From the cell containing the given text, extract its center point as (X, Y) coordinate. 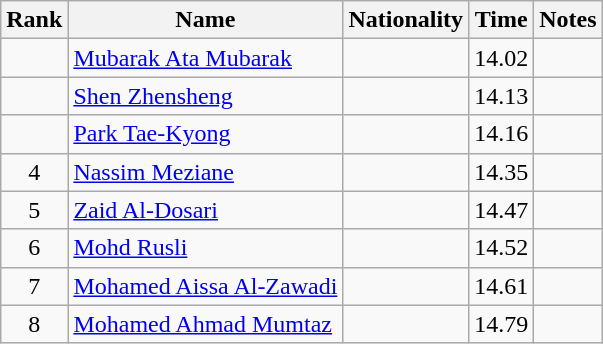
Mohd Rusli (206, 248)
14.79 (502, 324)
Nationality (406, 20)
14.52 (502, 248)
Mohamed Aissa Al-Zawadi (206, 286)
14.02 (502, 58)
Mohamed Ahmad Mumtaz (206, 324)
Name (206, 20)
5 (34, 210)
14.13 (502, 96)
Nassim Meziane (206, 172)
6 (34, 248)
Shen Zhensheng (206, 96)
Notes (568, 20)
14.47 (502, 210)
14.16 (502, 134)
4 (34, 172)
7 (34, 286)
Mubarak Ata Mubarak (206, 58)
14.35 (502, 172)
14.61 (502, 286)
Zaid Al-Dosari (206, 210)
8 (34, 324)
Rank (34, 20)
Park Tae-Kyong (206, 134)
Time (502, 20)
